Pinpoint the cell where the given text exists, returning its [x, y] midpoint coordinate. 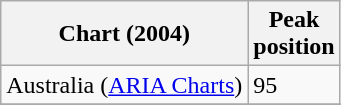
Australia (ARIA Charts) [124, 85]
95 [294, 85]
Chart (2004) [124, 34]
Peakposition [294, 34]
